Scan for the cell matching the given text and deliver its [x, y] coordinate at center. 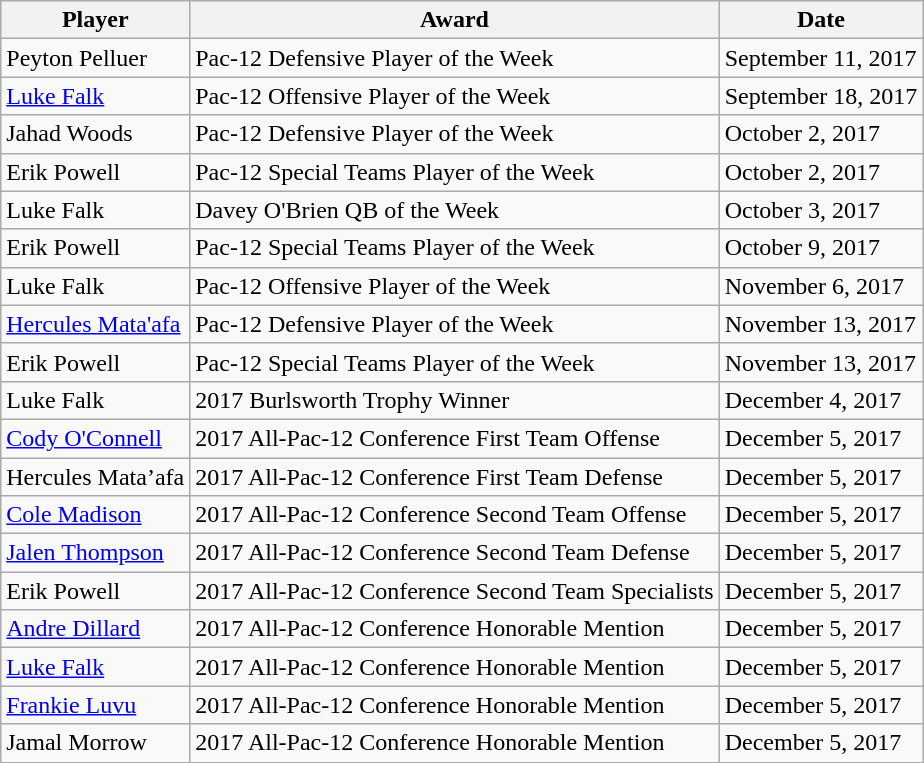
October 3, 2017 [821, 210]
2017 All-Pac-12 Conference Second Team Specialists [454, 591]
Andre Dillard [96, 629]
Davey O'Brien QB of the Week [454, 210]
2017 All-Pac-12 Conference First Team Offense [454, 438]
Jalen Thompson [96, 553]
Hercules Mata’afa [96, 477]
Award [454, 20]
September 18, 2017 [821, 96]
Date [821, 20]
2017 All-Pac-12 Conference Second Team Defense [454, 553]
Jahad Woods [96, 134]
October 9, 2017 [821, 248]
Cole Madison [96, 515]
2017 All-Pac-12 Conference Second Team Offense [454, 515]
Peyton Pelluer [96, 58]
Player [96, 20]
Jamal Morrow [96, 743]
Frankie Luvu [96, 705]
November 6, 2017 [821, 286]
2017 Burlsworth Trophy Winner [454, 400]
September 11, 2017 [821, 58]
2017 All-Pac-12 Conference First Team Defense [454, 477]
Cody O'Connell [96, 438]
December 4, 2017 [821, 400]
Hercules Mata'afa [96, 324]
